Scan for the cell matching the given text and deliver its [x, y] coordinate at center. 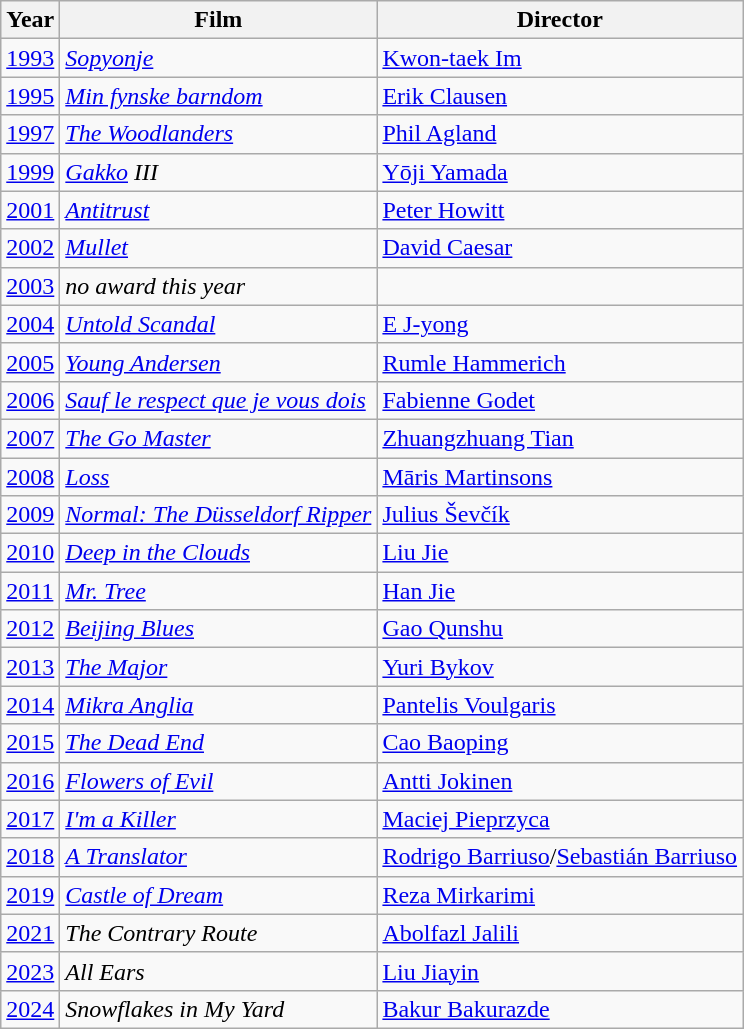
no award this year [218, 286]
2004 [30, 324]
Gao Qunshu [560, 629]
Young Andersen [218, 362]
Film [218, 20]
Min fynske barndom [218, 96]
Liu Jie [560, 553]
Abolfazl Jalili [560, 933]
2010 [30, 553]
1995 [30, 96]
2014 [30, 705]
Castle of Dream [218, 895]
Mikra Anglia [218, 705]
The Dead End [218, 743]
I'm a Killer [218, 819]
1993 [30, 58]
A Translator [218, 857]
Year [30, 20]
Antitrust [218, 210]
Reza Mirkarimi [560, 895]
Liu Jiayin [560, 971]
Cao Baoping [560, 743]
Kwon-taek Im [560, 58]
2005 [30, 362]
2011 [30, 591]
2017 [30, 819]
Māris Martinsons [560, 477]
Rumle Hammerich [560, 362]
Beijing Blues [218, 629]
Peter Howitt [560, 210]
Julius Ševčík [560, 515]
2021 [30, 933]
Gakko III [218, 172]
2003 [30, 286]
Deep in the Clouds [218, 553]
Normal: The Düsseldorf Ripper [218, 515]
Maciej Pieprzyca [560, 819]
2019 [30, 895]
The Contrary Route [218, 933]
Han Jie [560, 591]
Director [560, 20]
2008 [30, 477]
Yōji Yamada [560, 172]
2009 [30, 515]
Erik Clausen [560, 96]
All Ears [218, 971]
2023 [30, 971]
The Go Master [218, 438]
Phil Agland [560, 134]
Sauf le respect que je vous dois [218, 400]
Loss [218, 477]
Pantelis Voulgaris [560, 705]
2006 [30, 400]
2024 [30, 1009]
Sopyonje [218, 58]
Zhuangzhuang Tian [560, 438]
2001 [30, 210]
2018 [30, 857]
E J-yong [560, 324]
2007 [30, 438]
Yuri Bykov [560, 667]
David Caesar [560, 248]
Mr. Tree [218, 591]
1997 [30, 134]
2016 [30, 781]
2015 [30, 743]
Rodrigo Barriuso/Sebastián Barriuso [560, 857]
2012 [30, 629]
The Woodlanders [218, 134]
Antti Jokinen [560, 781]
2002 [30, 248]
Bakur Bakurazde [560, 1009]
1999 [30, 172]
Fabienne Godet [560, 400]
Untold Scandal [218, 324]
Flowers of Evil [218, 781]
Snowflakes in My Yard [218, 1009]
2013 [30, 667]
Mullet [218, 248]
The Major [218, 667]
